Provide the (X, Y) coordinate of the cell's center where the given text is located.  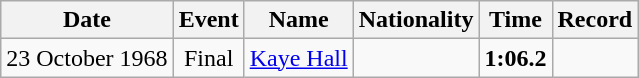
1:06.2 (516, 58)
Record (595, 20)
Event (208, 20)
Date (87, 20)
Final (208, 58)
Nationality (416, 20)
Name (298, 20)
Time (516, 20)
23 October 1968 (87, 58)
Kaye Hall (298, 58)
